Return the (x, y) coordinate for the center point of the cell that contains the specified text.  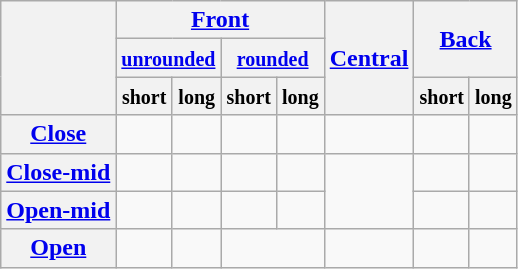
Close-mid (58, 172)
Back (466, 39)
Close (58, 134)
Open (58, 248)
unrounded (168, 58)
Central (369, 58)
Open-mid (58, 210)
rounded (272, 58)
Front (220, 20)
